Identify which cell holds the provided text, then report its (x, y) central coordinate. 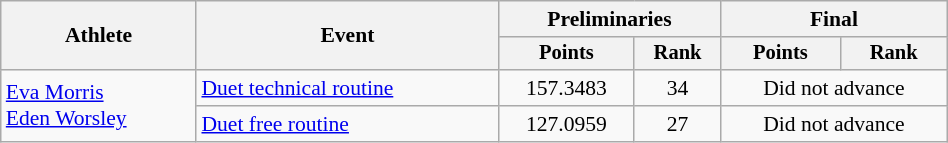
157.3483 (566, 88)
127.0959 (566, 124)
Duet free routine (347, 124)
Duet technical routine (347, 88)
Eva Morris Eden Worsley (99, 106)
Final (834, 19)
27 (677, 124)
Event (347, 36)
34 (677, 88)
Athlete (99, 36)
Preliminaries (609, 19)
